Find where the given text appears and provide that cell's center as (X, Y) coordinate. 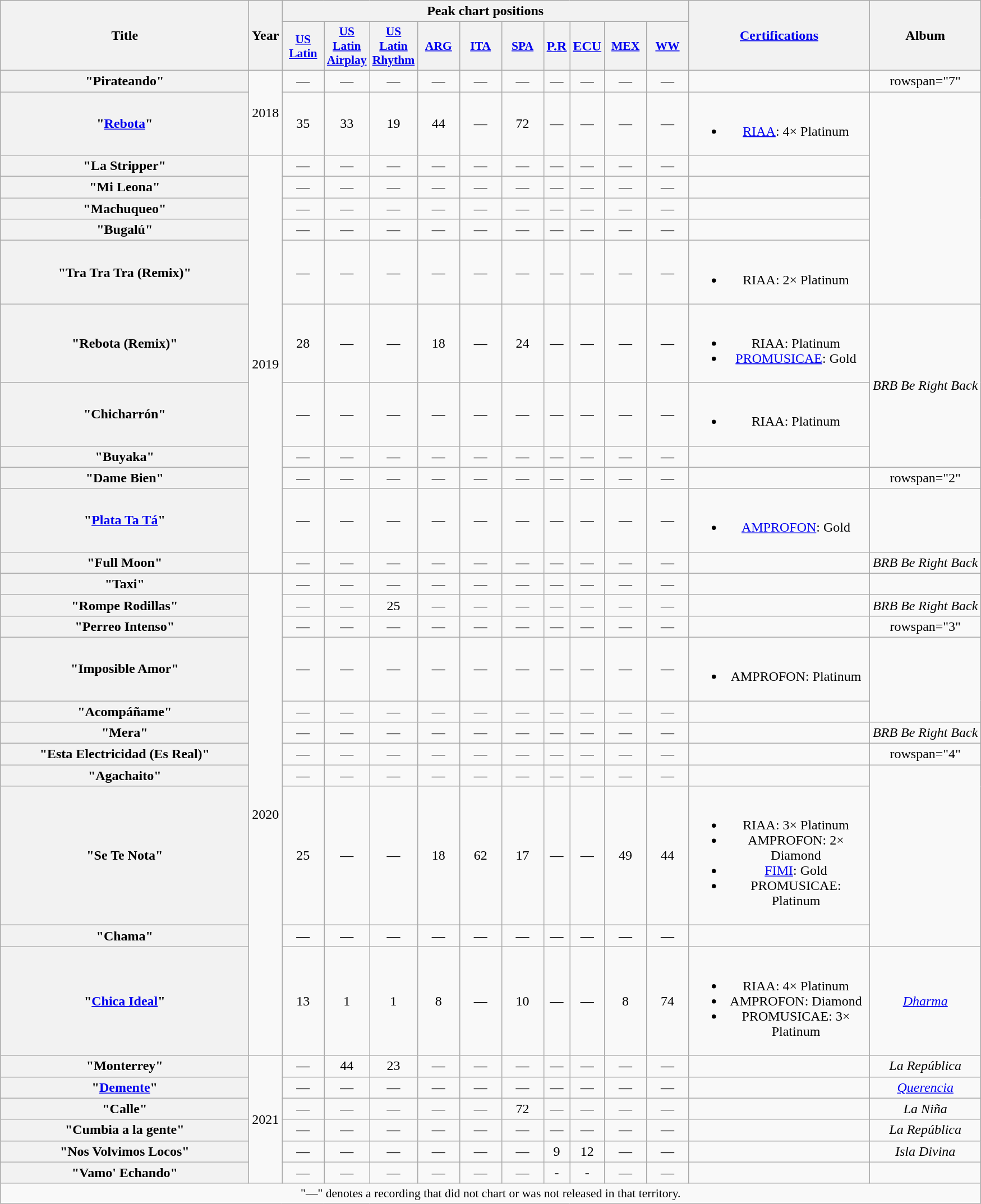
Isla Divina (925, 1151)
MEX (626, 46)
"Chica Ideal" (125, 1001)
"Full Moon" (125, 562)
"La Stripper" (125, 166)
La Niña (925, 1109)
AMPROFON: Gold (779, 520)
"Mera" (125, 733)
rowspan="2" (925, 478)
"Rompe Rodillas" (125, 605)
"Rebota" (125, 123)
33 (347, 123)
24 (523, 343)
"Plata Ta Tá" (125, 520)
74 (667, 1001)
"Mi Leona" (125, 187)
ITA (480, 46)
ARG (439, 46)
USLatinAirplay (347, 46)
RIAA: 4× Platinum (779, 123)
P.R (556, 46)
"Tra Tra Tra (Remix)" (125, 273)
"Bugalú" (125, 230)
2018 (266, 112)
2021 (266, 1119)
"Vamo' Echando" (125, 1173)
"Calle" (125, 1109)
"Machuqueo" (125, 209)
35 (303, 123)
Year (266, 36)
Dharma (925, 1001)
Querencia (925, 1087)
RIAA: Platinum PROMUSICAE: Gold (779, 343)
RIAA: 4× Platinum AMPROFON: DiamondPROMUSICAE: 3× Platinum (779, 1001)
"Pirateando" (125, 81)
SPA (523, 46)
ECU (587, 46)
13 (303, 1001)
"Monterrey" (125, 1066)
"Perreo Intenso" (125, 626)
Peak chart positions (486, 11)
"Dame Bien" (125, 478)
RIAA: Platinum (779, 414)
"Rebota (Remix)" (125, 343)
9 (556, 1151)
"Nos Volvimos Locos" (125, 1151)
49 (626, 856)
19 (394, 123)
rowspan="7" (925, 81)
"Taxi" (125, 584)
28 (303, 343)
USLatinRhythm (394, 46)
RIAA: 2× Platinum (779, 273)
AMPROFON: Platinum (779, 668)
Certifications (779, 36)
"Acompáñame" (125, 712)
"Cumbia a la gente" (125, 1130)
rowspan="4" (925, 754)
2020 (266, 814)
62 (480, 856)
"Buyaka" (125, 456)
RIAA: 3× Platinum AMPROFON: 2× DiamondFIMI: GoldPROMUSICAE: Platinum (779, 856)
10 (523, 1001)
"Chama" (125, 936)
17 (523, 856)
"Agachaito" (125, 776)
"Chicharrón" (125, 414)
Album (925, 36)
rowspan="3" (925, 626)
23 (394, 1066)
12 (587, 1151)
"—" denotes a recording that did not chart or was not released in that territory. (491, 1193)
2019 (266, 365)
Title (125, 36)
"Demente" (125, 1087)
"Se Te Nota" (125, 856)
"Esta Electricidad (Es Real)" (125, 754)
"Imposible Amor" (125, 668)
USLatin (303, 46)
WW (667, 46)
